Detect which cell encompasses the target text, then output its (x, y) center coordinate. 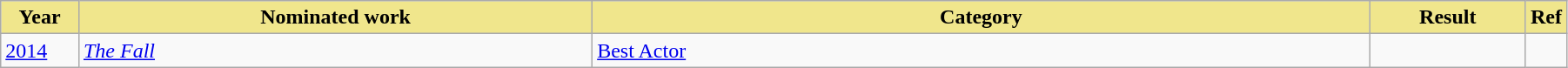
Year (40, 17)
Category (982, 17)
Result (1448, 17)
Best Actor (982, 51)
2014 (40, 51)
Nominated work (335, 17)
Ref (1545, 17)
The Fall (335, 51)
